Find where the given text appears and provide that cell's center as [X, Y] coordinate. 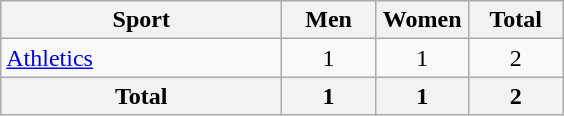
Women [422, 20]
Men [329, 20]
Athletics [142, 58]
Sport [142, 20]
